For the text-containing cell, return its midpoint in [x, y] coordinate format. 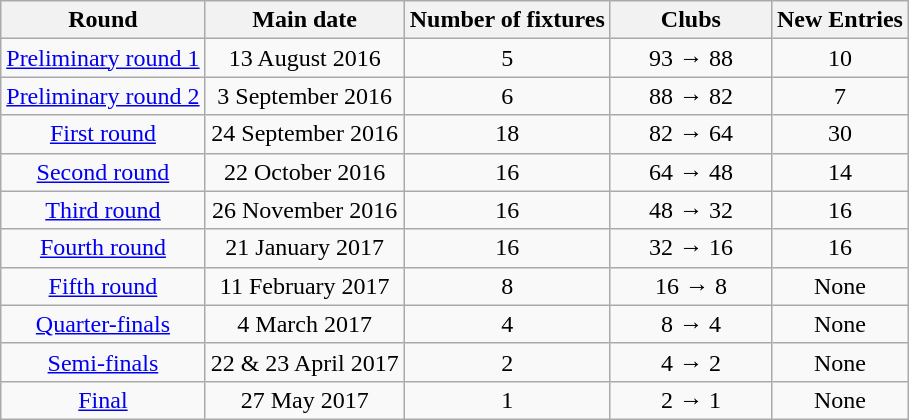
26 November 2016 [304, 210]
4 → 2 [690, 362]
21 January 2017 [304, 248]
64 → 48 [690, 172]
Round [103, 20]
Quarter-finals [103, 324]
48 → 32 [690, 210]
New Entries [840, 20]
4 [507, 324]
Number of fixtures [507, 20]
Preliminary round 1 [103, 58]
2 [507, 362]
2 → 1 [690, 400]
First round [103, 134]
Third round [103, 210]
Fifth round [103, 286]
13 August 2016 [304, 58]
Final [103, 400]
Preliminary round 2 [103, 96]
4 March 2017 [304, 324]
14 [840, 172]
8 → 4 [690, 324]
Fourth round [103, 248]
8 [507, 286]
82 → 64 [690, 134]
3 September 2016 [304, 96]
32 → 16 [690, 248]
Second round [103, 172]
88 → 82 [690, 96]
5 [507, 58]
27 May 2017 [304, 400]
16 → 8 [690, 286]
24 September 2016 [304, 134]
30 [840, 134]
18 [507, 134]
1 [507, 400]
22 October 2016 [304, 172]
6 [507, 96]
10 [840, 58]
11 February 2017 [304, 286]
Main date [304, 20]
7 [840, 96]
Clubs [690, 20]
93 → 88 [690, 58]
Semi-finals [103, 362]
22 & 23 April 2017 [304, 362]
